Provide the (x, y) coordinate of the cell's center where the given text is located.  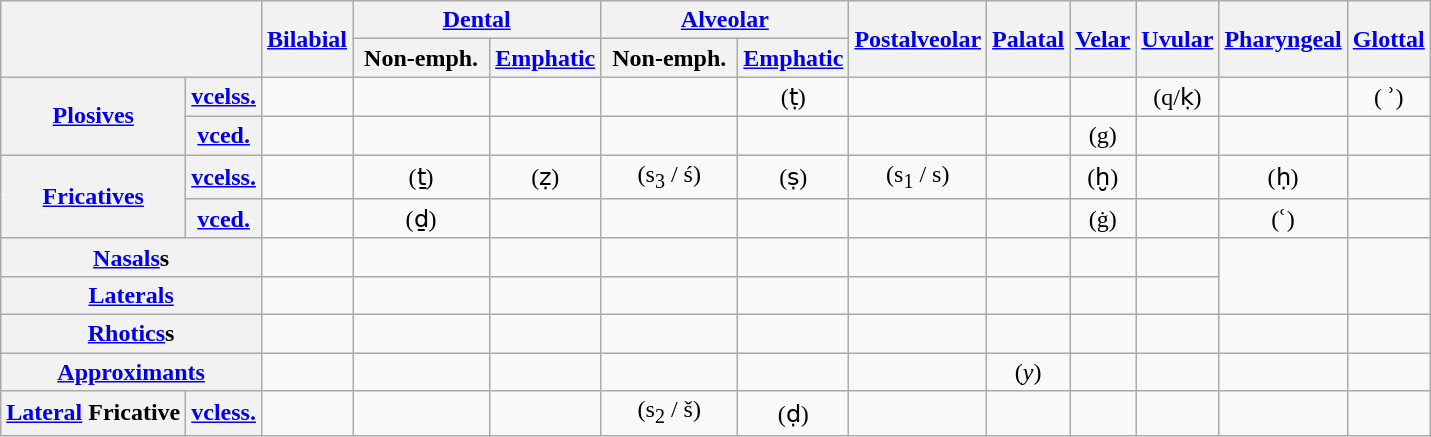
(q/ḳ) (1178, 97)
(s3 / ś) (670, 176)
Bilabial (306, 39)
Velar (1103, 39)
(y) (1028, 372)
(ġ) (1103, 219)
Dental (477, 20)
( ʾ) (1388, 97)
Pharyngeal (1283, 39)
Nasalss (132, 257)
Uvular (1178, 39)
Fricatives (94, 196)
Glottal (1388, 39)
(ḍ) (794, 413)
(ḏ) (422, 219)
Postalveolar (918, 39)
(ṯ) (422, 176)
Palatal (1028, 39)
Rhoticss (132, 334)
(ṭ) (794, 97)
(ḥ) (1283, 176)
Alveolar (725, 20)
(ṣ) (794, 176)
Plosives (94, 116)
(s2 / š) (670, 413)
(g) (1103, 135)
Approximants (132, 372)
(ḫ) (1103, 176)
(s1 / s) (918, 176)
vcless. (224, 413)
Lateral Fricative (94, 413)
Laterals (132, 295)
(ʿ) (1283, 219)
(ẓ) (546, 176)
